Scan for the cell matching the given text and deliver its (X, Y) coordinate at center. 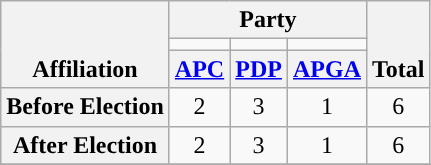
After Election (86, 145)
APGA (326, 69)
Total (399, 44)
PDP (259, 69)
Affiliation (86, 44)
Before Election (86, 107)
APC (199, 69)
Party (268, 20)
